Determine the [x, y] coordinate at the center of the cell enclosing the given text.  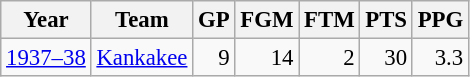
FTM [330, 20]
30 [386, 58]
Kankakee [142, 58]
GP [214, 20]
2 [330, 58]
Team [142, 20]
Year [46, 20]
PPG [440, 20]
1937–38 [46, 58]
FGM [267, 20]
PTS [386, 20]
9 [214, 58]
14 [267, 58]
3.3 [440, 58]
